Output the (X, Y) coordinate of the center of the cell containing the given text.  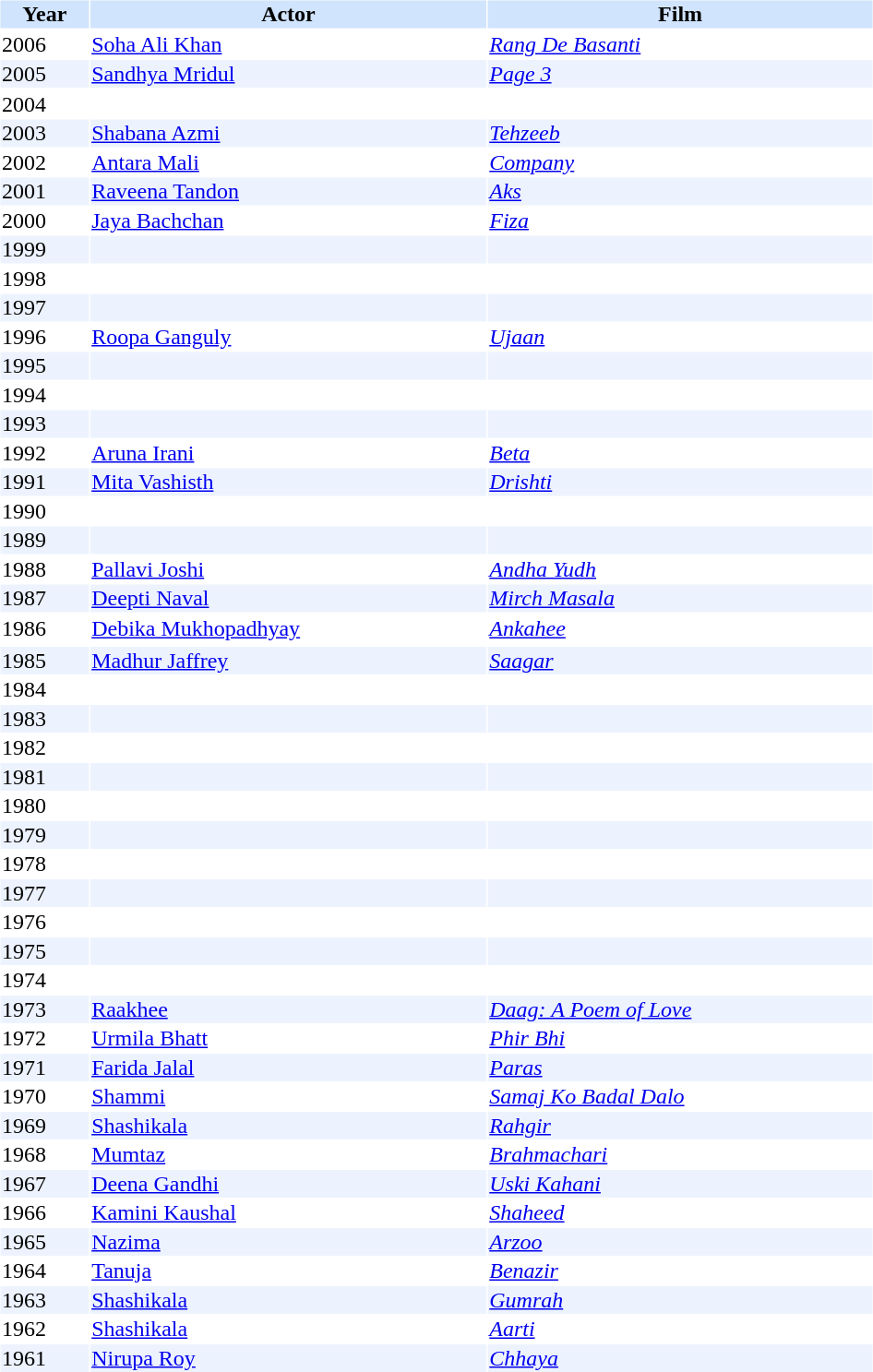
Benazir (681, 1271)
Beta (681, 453)
1978 (44, 865)
Jaya Bachchan (289, 221)
2004 (44, 104)
1965 (44, 1242)
Drishti (681, 483)
Ankahee (681, 628)
2003 (44, 134)
Daag: A Poem of Love (681, 1009)
Fiza (681, 221)
1961 (44, 1358)
1966 (44, 1213)
Film (681, 14)
Tanuja (289, 1271)
1989 (44, 540)
1993 (44, 424)
1979 (44, 835)
1974 (44, 981)
1990 (44, 511)
1977 (44, 893)
1998 (44, 279)
1968 (44, 1154)
1970 (44, 1097)
1981 (44, 777)
Shaheed (681, 1213)
1985 (44, 661)
1997 (44, 307)
2002 (44, 162)
Actor (289, 14)
1996 (44, 337)
Company (681, 162)
Arzoo (681, 1242)
Farida Jalal (289, 1068)
Page 3 (681, 74)
1969 (44, 1126)
1976 (44, 922)
1986 (44, 628)
1982 (44, 748)
Raakhee (289, 1009)
1975 (44, 951)
1980 (44, 805)
2006 (44, 45)
Tehzeeb (681, 134)
1962 (44, 1330)
Aks (681, 191)
1983 (44, 719)
Pallavi Joshi (289, 569)
Chhaya (681, 1358)
Aruna Irani (289, 453)
Soha Ali Khan (289, 45)
Aarti (681, 1330)
2001 (44, 191)
Rahgir (681, 1126)
1995 (44, 366)
Antara Mali (289, 162)
1973 (44, 1009)
1999 (44, 250)
1994 (44, 395)
Mumtaz (289, 1154)
Deena Gandhi (289, 1184)
Deepti Naval (289, 599)
1984 (44, 689)
Debika Mukhopadhyay (289, 628)
Saagar (681, 661)
Nirupa Roy (289, 1358)
Shammi (289, 1097)
1987 (44, 599)
Gumrah (681, 1300)
Sandhya Mridul (289, 74)
1964 (44, 1271)
Kamini Kaushal (289, 1213)
1988 (44, 569)
1991 (44, 483)
Samaj Ko Badal Dalo (681, 1097)
Ujaan (681, 337)
1992 (44, 453)
1971 (44, 1068)
1972 (44, 1038)
Mita Vashisth (289, 483)
Uski Kahani (681, 1184)
Roopa Ganguly (289, 337)
Phir Bhi (681, 1038)
Raveena Tandon (289, 191)
2000 (44, 221)
2005 (44, 74)
Urmila Bhatt (289, 1038)
Brahmachari (681, 1154)
Mirch Masala (681, 599)
1967 (44, 1184)
Paras (681, 1068)
Shabana Azmi (289, 134)
Year (44, 14)
Nazima (289, 1242)
Andha Yudh (681, 569)
1963 (44, 1300)
Rang De Basanti (681, 45)
Madhur Jaffrey (289, 661)
